For the text-containing cell, return its midpoint in (X, Y) coordinate format. 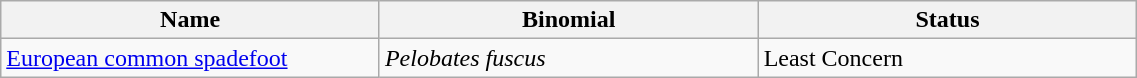
European common spadefoot (190, 58)
Least Concern (948, 58)
Binomial (568, 20)
Name (190, 20)
Status (948, 20)
Pelobates fuscus (568, 58)
